Scan for the cell matching the given text and deliver its (x, y) coordinate at center. 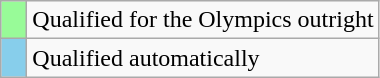
Qualified automatically (203, 58)
Qualified for the Olympics outright (203, 20)
